Determine the (x, y) coordinate at the center of the cell enclosing the given text.  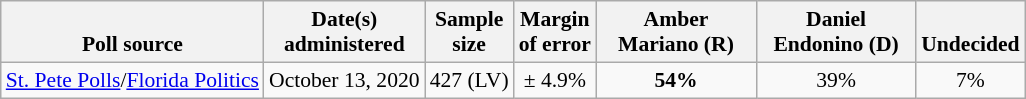
427 (LV) (470, 80)
DanielEndonino (D) (836, 32)
54% (676, 80)
AmberMariano (R) (676, 32)
± 4.9% (555, 80)
Marginof error (555, 32)
7% (970, 80)
Poll source (132, 32)
Undecided (970, 32)
Date(s)administered (344, 32)
39% (836, 80)
St. Pete Polls/Florida Politics (132, 80)
Samplesize (470, 32)
October 13, 2020 (344, 80)
